Find where the given text appears and provide that cell's center as [x, y] coordinate. 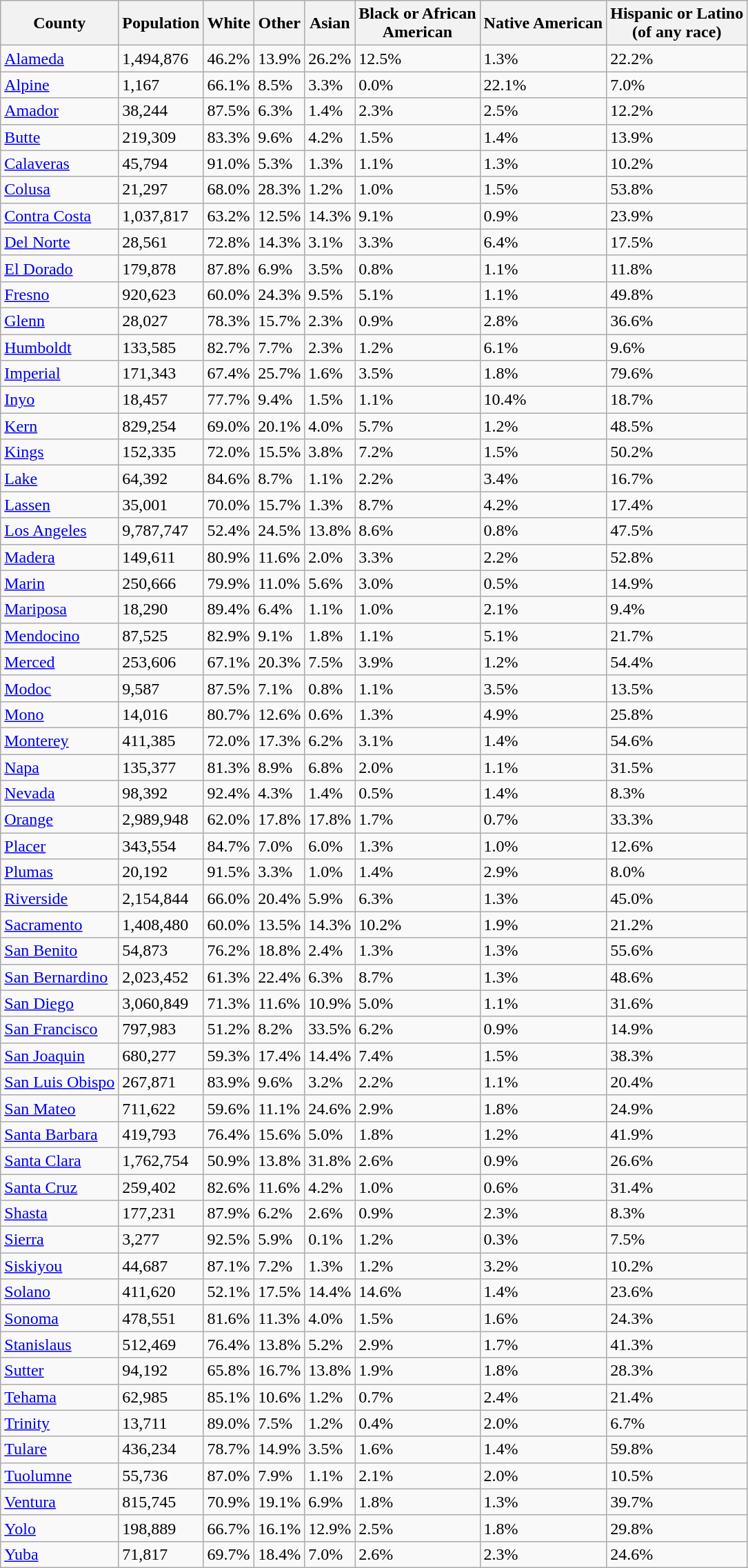
64,392 [161, 479]
17.3% [280, 741]
815,745 [161, 1502]
5.7% [418, 426]
87,525 [161, 636]
22.4% [280, 977]
680,277 [161, 1056]
7.9% [280, 1476]
35,001 [161, 505]
76.2% [229, 951]
711,622 [161, 1108]
8.2% [280, 1029]
Stanislaus [59, 1345]
Imperial [59, 374]
59.6% [229, 1108]
84.7% [229, 846]
91.0% [229, 163]
15.6% [280, 1134]
6.7% [677, 1423]
5.6% [330, 583]
149,611 [161, 557]
89.0% [229, 1423]
11.8% [677, 268]
83.3% [229, 137]
3.0% [418, 583]
18.7% [677, 400]
0.3% [543, 1240]
Other [280, 23]
71.3% [229, 1003]
Sutter [59, 1371]
Alameda [59, 59]
Glenn [59, 321]
411,385 [161, 741]
9,587 [161, 688]
Tulare [59, 1449]
0.0% [418, 85]
2,989,948 [161, 820]
26.2% [330, 59]
Placer [59, 846]
41.9% [677, 1134]
26.6% [677, 1160]
797,983 [161, 1029]
Trinity [59, 1423]
22.2% [677, 59]
38.3% [677, 1056]
48.6% [677, 977]
31.4% [677, 1187]
Lassen [59, 505]
Humboldt [59, 347]
33.3% [677, 820]
92.4% [229, 794]
Mono [59, 714]
Lake [59, 479]
Inyo [59, 400]
87.9% [229, 1214]
69.0% [229, 426]
179,878 [161, 268]
Solano [59, 1292]
253,606 [161, 662]
80.9% [229, 557]
Monterey [59, 741]
81.6% [229, 1318]
29.8% [677, 1528]
49.8% [677, 294]
Marin [59, 583]
1,167 [161, 85]
52.1% [229, 1292]
24.5% [280, 531]
436,234 [161, 1449]
11.0% [280, 583]
2.8% [543, 321]
Orange [59, 820]
78.3% [229, 321]
6.0% [330, 846]
78.7% [229, 1449]
San Luis Obispo [59, 1082]
2,154,844 [161, 898]
50.9% [229, 1160]
12.2% [677, 111]
15.5% [280, 452]
9.5% [330, 294]
Contra Costa [59, 216]
10.4% [543, 400]
20.3% [280, 662]
19.1% [280, 1502]
54.4% [677, 662]
Amador [59, 111]
Siskiyou [59, 1266]
21.2% [677, 925]
52.4% [229, 531]
152,335 [161, 452]
45,794 [161, 163]
18.4% [280, 1554]
21.4% [677, 1397]
478,551 [161, 1318]
San Diego [59, 1003]
White [229, 23]
48.5% [677, 426]
46.2% [229, 59]
8.6% [418, 531]
512,469 [161, 1345]
98,392 [161, 794]
1,762,754 [161, 1160]
62,985 [161, 1397]
Tehama [59, 1397]
250,666 [161, 583]
Alpine [59, 85]
Mendocino [59, 636]
84.6% [229, 479]
1,408,480 [161, 925]
33.5% [330, 1029]
133,585 [161, 347]
50.2% [677, 452]
87.0% [229, 1476]
11.1% [280, 1108]
Napa [59, 767]
59.8% [677, 1449]
55.6% [677, 951]
16.1% [280, 1528]
3.4% [543, 479]
28,027 [161, 321]
San Benito [59, 951]
82.9% [229, 636]
8.9% [280, 767]
67.1% [229, 662]
59.3% [229, 1056]
3,277 [161, 1240]
Kern [59, 426]
7.7% [280, 347]
Santa Clara [59, 1160]
3.9% [418, 662]
1,037,817 [161, 216]
5.3% [280, 163]
Calaveras [59, 163]
28,561 [161, 242]
10.5% [677, 1476]
San Mateo [59, 1108]
18,457 [161, 400]
45.0% [677, 898]
0.1% [330, 1240]
Yuba [59, 1554]
20,192 [161, 872]
79.6% [677, 374]
12.9% [330, 1528]
3.8% [330, 452]
69.7% [229, 1554]
82.6% [229, 1187]
72.8% [229, 242]
Yolo [59, 1528]
San Joaquin [59, 1056]
Santa Barbara [59, 1134]
21.7% [677, 636]
52.8% [677, 557]
Shasta [59, 1214]
Native American [543, 23]
198,889 [161, 1528]
14,016 [161, 714]
18.8% [280, 951]
171,343 [161, 374]
8.0% [677, 872]
Colusa [59, 190]
77.7% [229, 400]
2,023,452 [161, 977]
82.7% [229, 347]
Modoc [59, 688]
177,231 [161, 1214]
Asian [330, 23]
267,871 [161, 1082]
66.7% [229, 1528]
Sacramento [59, 925]
81.3% [229, 767]
Ventura [59, 1502]
22.1% [543, 85]
7.1% [280, 688]
Fresno [59, 294]
71,817 [161, 1554]
66.1% [229, 85]
38,244 [161, 111]
91.5% [229, 872]
66.0% [229, 898]
54.6% [677, 741]
5.2% [330, 1345]
0.4% [418, 1423]
18,290 [161, 610]
419,793 [161, 1134]
70.0% [229, 505]
Tuolumne [59, 1476]
Black or AfricanAmerican [418, 23]
31.8% [330, 1160]
Hispanic or Latino(of any race) [677, 23]
920,623 [161, 294]
Population [161, 23]
24.9% [677, 1108]
68.0% [229, 190]
Sonoma [59, 1318]
411,620 [161, 1292]
8.5% [280, 85]
13,711 [161, 1423]
23.6% [677, 1292]
54,873 [161, 951]
7.4% [418, 1056]
20.1% [280, 426]
80.7% [229, 714]
Santa Cruz [59, 1187]
21,297 [161, 190]
25.8% [677, 714]
51.2% [229, 1029]
41.3% [677, 1345]
Del Norte [59, 242]
Plumas [59, 872]
10.9% [330, 1003]
9,787,747 [161, 531]
135,377 [161, 767]
829,254 [161, 426]
Kings [59, 452]
79.9% [229, 583]
4.3% [280, 794]
Mariposa [59, 610]
87.1% [229, 1266]
11.3% [280, 1318]
85.1% [229, 1397]
47.5% [677, 531]
259,402 [161, 1187]
39.7% [677, 1502]
23.9% [677, 216]
61.3% [229, 977]
219,309 [161, 137]
Nevada [59, 794]
Butte [59, 137]
65.8% [229, 1371]
6.8% [330, 767]
6.1% [543, 347]
94,192 [161, 1371]
25.7% [280, 374]
55,736 [161, 1476]
83.9% [229, 1082]
67.4% [229, 374]
Madera [59, 557]
62.0% [229, 820]
92.5% [229, 1240]
89.4% [229, 610]
44,687 [161, 1266]
San Francisco [59, 1029]
4.9% [543, 714]
Merced [59, 662]
36.6% [677, 321]
31.6% [677, 1003]
1,494,876 [161, 59]
10.6% [280, 1397]
County [59, 23]
343,554 [161, 846]
3,060,849 [161, 1003]
Sierra [59, 1240]
Riverside [59, 898]
El Dorado [59, 268]
San Bernardino [59, 977]
Los Angeles [59, 531]
87.8% [229, 268]
53.8% [677, 190]
70.9% [229, 1502]
63.2% [229, 216]
14.6% [418, 1292]
31.5% [677, 767]
